Locate the cell with the specified text and output its (X, Y) center coordinate. 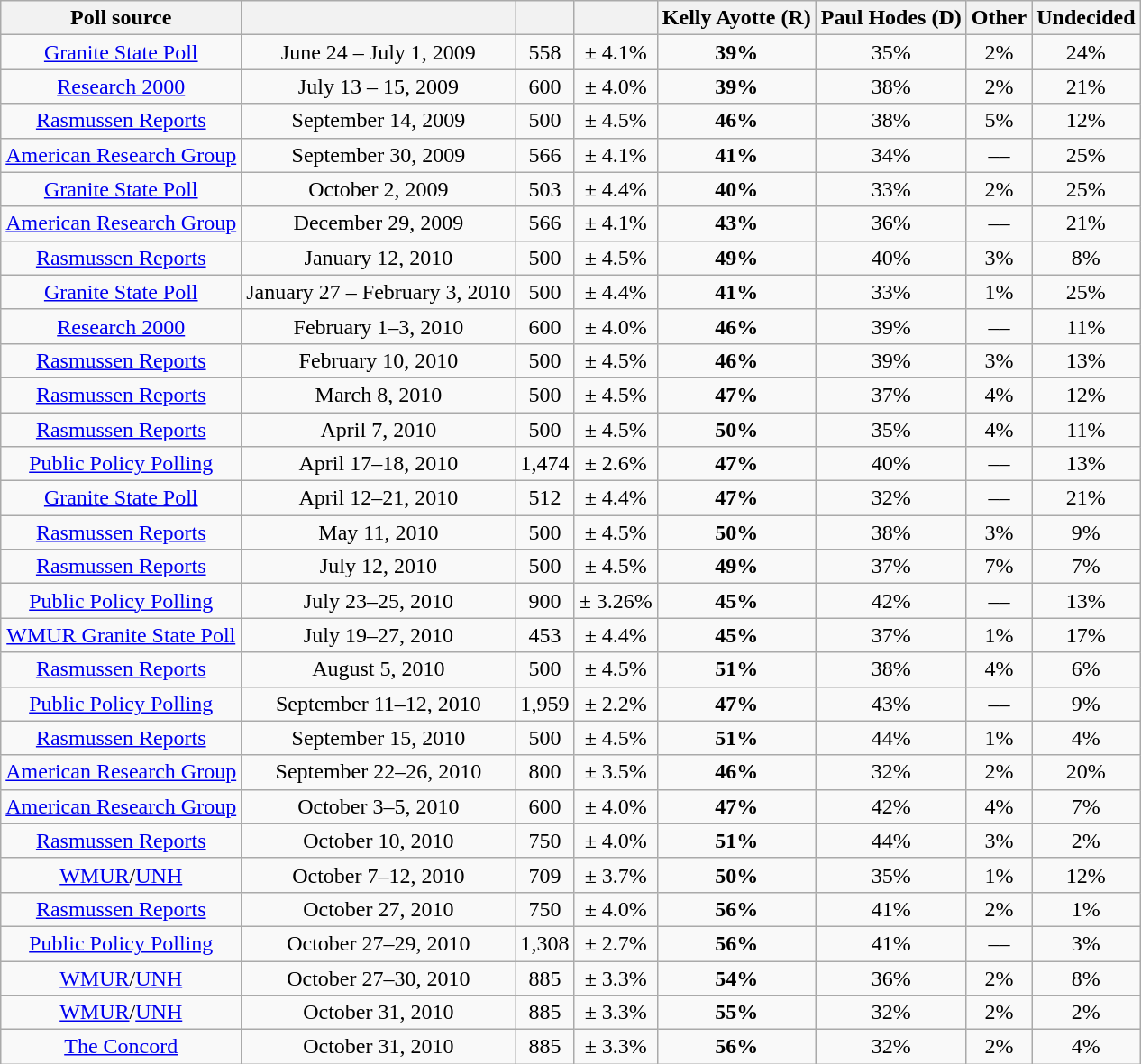
October 7–12, 2010 (379, 875)
Other (999, 18)
January 12, 2010 (379, 258)
Paul Hodes (D) (890, 18)
July 13 – 15, 2009 (379, 86)
558 (544, 52)
24% (1086, 52)
1,474 (544, 464)
± 3.7% (616, 875)
February 1–3, 2010 (379, 326)
± 2.2% (616, 704)
October 3–5, 2010 (379, 806)
Undecided (1086, 18)
December 29, 2009 (379, 223)
June 24 – July 1, 2009 (379, 52)
± 2.6% (616, 464)
April 17–18, 2010 (379, 464)
October 27–29, 2010 (379, 943)
January 27 – February 3, 2010 (379, 292)
The Concord (121, 1047)
May 11, 2010 (379, 532)
5% (999, 121)
July 19–27, 2010 (379, 635)
34% (890, 155)
April 12–21, 2010 (379, 498)
55% (736, 1013)
September 22–26, 2010 (379, 772)
± 3.26% (616, 601)
± 2.7% (616, 943)
July 12, 2010 (379, 567)
October 10, 2010 (379, 841)
August 5, 2010 (379, 669)
October 2, 2009 (379, 189)
54% (736, 978)
Kelly Ayotte (R) (736, 18)
900 (544, 601)
709 (544, 875)
20% (1086, 772)
September 11–12, 2010 (379, 704)
April 7, 2010 (379, 430)
October 27, 2010 (379, 909)
6% (1086, 669)
453 (544, 635)
± 3.5% (616, 772)
September 14, 2009 (379, 121)
Poll source (121, 18)
1,959 (544, 704)
1,308 (544, 943)
800 (544, 772)
February 10, 2010 (379, 360)
September 15, 2010 (379, 738)
October 27–30, 2010 (379, 978)
512 (544, 498)
July 23–25, 2010 (379, 601)
September 30, 2009 (379, 155)
WMUR Granite State Poll (121, 635)
17% (1086, 635)
503 (544, 189)
March 8, 2010 (379, 395)
